Determine the (X, Y) coordinate at the center of the cell enclosing the given text.  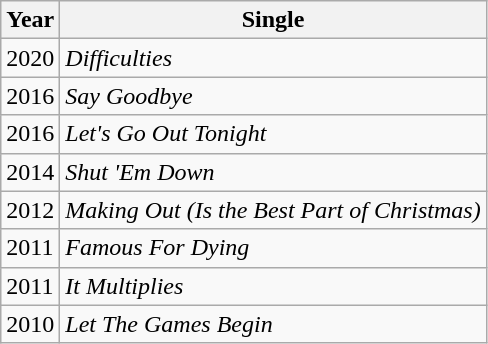
Single (273, 20)
Making Out (Is the Best Part of Christmas) (273, 210)
Shut 'Em Down (273, 172)
Difficulties (273, 58)
Famous For Dying (273, 248)
It Multiplies (273, 286)
2020 (30, 58)
Year (30, 20)
Let The Games Begin (273, 324)
Let's Go Out Tonight (273, 134)
2014 (30, 172)
2012 (30, 210)
2010 (30, 324)
Say Goodbye (273, 96)
